Scan for the cell matching the given text and deliver its (x, y) coordinate at center. 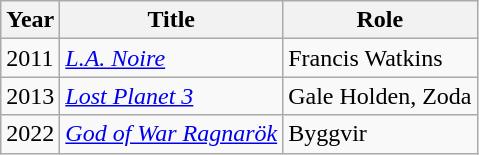
God of War Ragnarök (172, 134)
Title (172, 20)
Lost Planet 3 (172, 96)
2013 (30, 96)
2011 (30, 58)
Byggvir (380, 134)
Gale Holden, Zoda (380, 96)
Role (380, 20)
Francis Watkins (380, 58)
2022 (30, 134)
Year (30, 20)
L.A. Noire (172, 58)
